For the text-containing cell, return its midpoint in (X, Y) coordinate format. 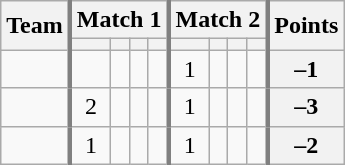
Points (306, 26)
Team (36, 26)
Match 2 (218, 20)
Match 1 (120, 20)
–3 (306, 107)
–2 (306, 145)
2 (90, 107)
–1 (306, 69)
